For the text-containing cell, return its midpoint in [X, Y] coordinate format. 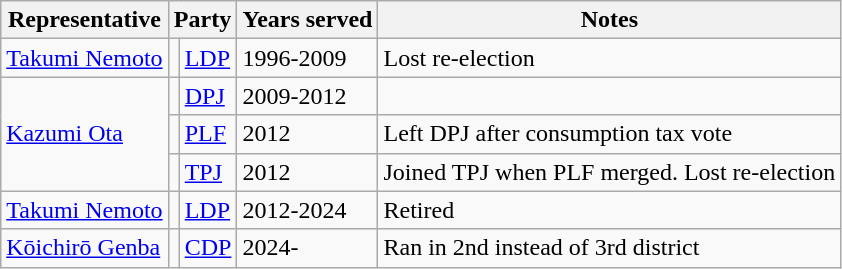
Ran in 2nd instead of 3rd district [610, 248]
Retired [610, 210]
2009-2012 [308, 96]
DPJ [208, 96]
1996-2009 [308, 58]
Kazumi Ota [84, 134]
Party [202, 20]
PLF [208, 134]
Kōichirō Genba [84, 248]
Joined TPJ when PLF merged. Lost re-election [610, 172]
Left DPJ after consumption tax vote [610, 134]
Years served [308, 20]
2012-2024 [308, 210]
Representative [84, 20]
CDP [208, 248]
Notes [610, 20]
Lost re-election [610, 58]
2024- [308, 248]
TPJ [208, 172]
